Provide the [x, y] coordinate of the cell's center where the given text is located.  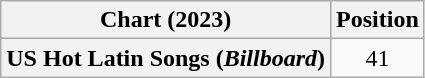
41 [378, 58]
Position [378, 20]
US Hot Latin Songs (Billboard) [166, 58]
Chart (2023) [166, 20]
